Output the [x, y] coordinate of the center of the cell containing the given text.  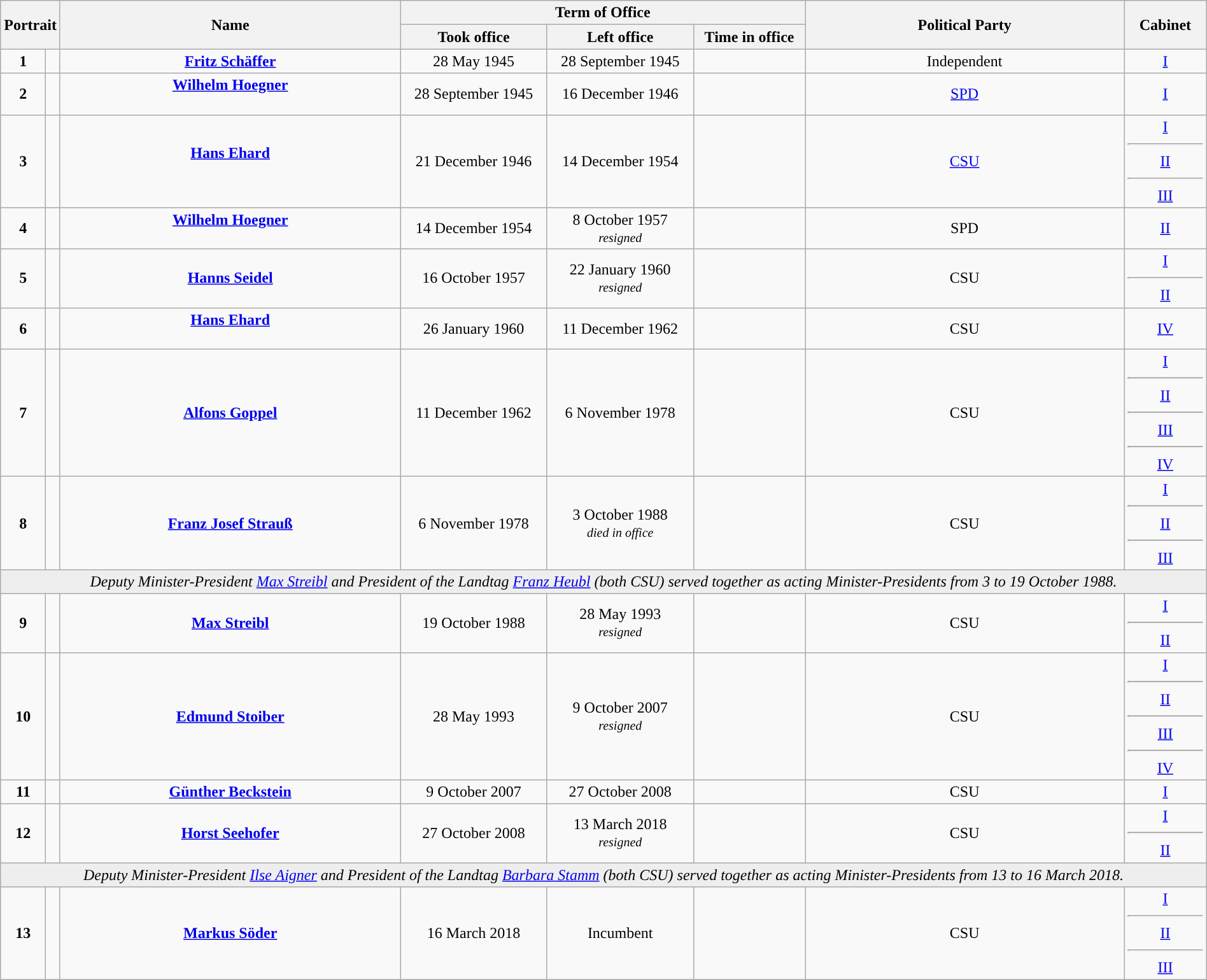
9 October 2007 [474, 792]
8 [23, 523]
Incumbent [620, 934]
12 [23, 834]
28 May 1945 [474, 61]
Alfons Goppel [230, 413]
Cabinet [1166, 25]
IV [1166, 329]
9 October 2007resigned [620, 716]
3 October 1988died in office [620, 523]
13 [23, 934]
4 [23, 228]
11 [23, 792]
2 [23, 94]
9 [23, 623]
Term of Office [603, 13]
Markus Söder [230, 934]
Portrait [31, 25]
7 [23, 413]
Fritz Schäffer [230, 61]
Hanns Seidel [230, 278]
8 October 1957resigned [620, 228]
6 [23, 329]
Günther Beckstein [230, 792]
10 [23, 716]
Franz Josef Strauß [230, 523]
Horst Seehofer [230, 834]
16 December 1946 [620, 94]
16 March 2018 [474, 934]
Left office [620, 37]
13 March 2018resigned [620, 834]
3 [23, 161]
Name [230, 25]
1 [23, 61]
Max Streibl [230, 623]
22 January 1960resigned [620, 278]
16 October 1957 [474, 278]
II [1166, 228]
28 May 1993resigned [620, 623]
Took office [474, 37]
Time in office [749, 37]
21 December 1946 [474, 161]
19 October 1988 [474, 623]
Edmund Stoiber [230, 716]
Political Party [965, 25]
26 January 1960 [474, 329]
5 [23, 278]
28 May 1993 [474, 716]
Independent [965, 61]
